Find where the given text appears and provide that cell's center as (X, Y) coordinate. 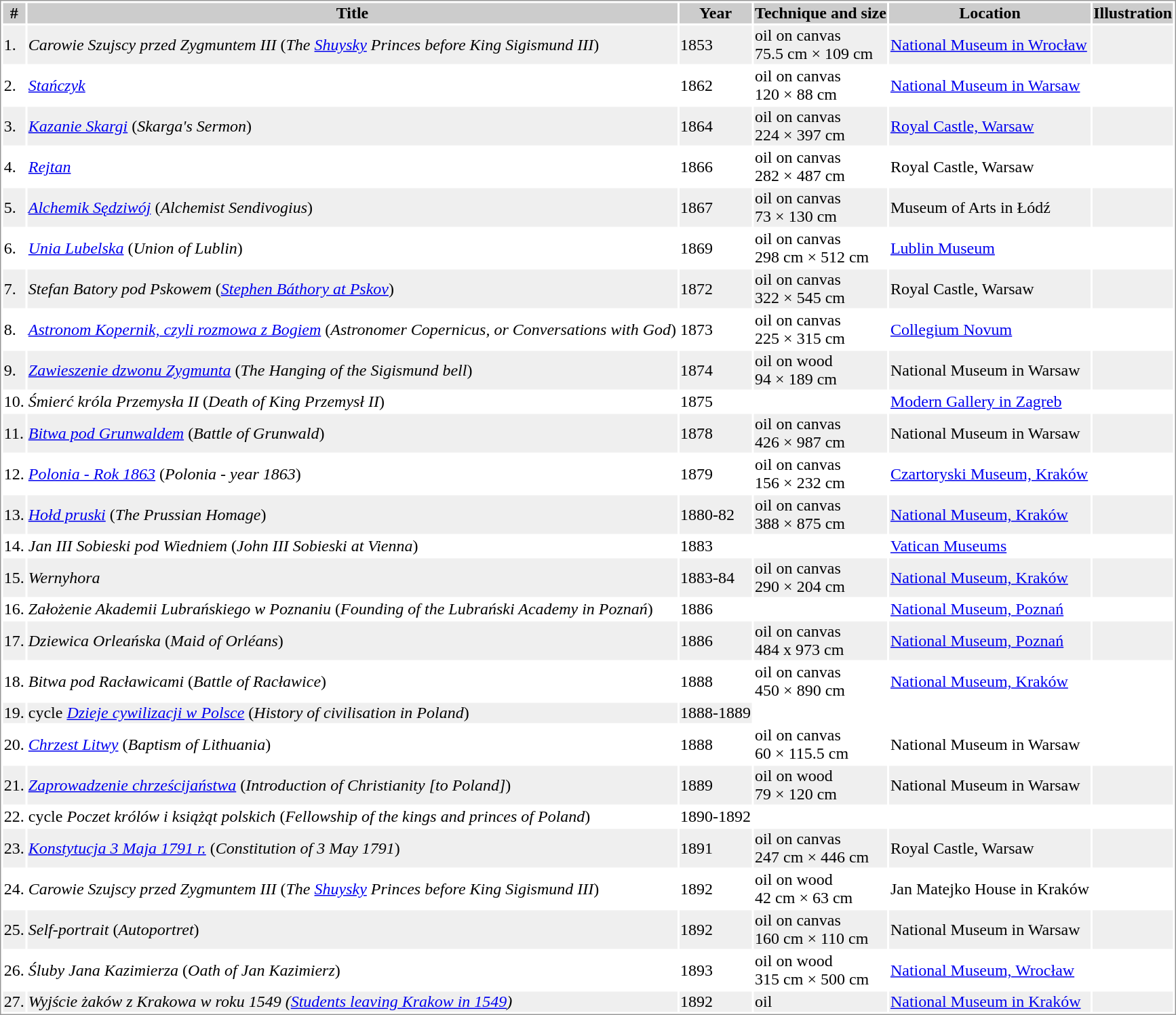
15. (14, 578)
Unia Lubelska (Union of Lublin) (352, 248)
National Museum in Wrocław (989, 45)
oil on wood315 cm × 500 cm (821, 970)
23. (14, 848)
oil on wood42 cm × 63 cm (821, 888)
25. (14, 929)
Wernyhora (352, 578)
12. (14, 473)
oil on wood79 × 120 cm (821, 785)
1867 (716, 207)
26. (14, 970)
1880-82 (716, 514)
oil on canvas298 cm × 512 cm (821, 248)
16. (14, 610)
1853 (716, 45)
Museum of Arts in Łódź (989, 207)
1883 (716, 546)
Założenie Akademii Lubrańskiego w Poznaniu (Founding of the Lubrański Academy in Poznań) (352, 610)
1890-1892 (716, 817)
oil on canvas120 × 88 cm (821, 85)
Collegium Novum (989, 330)
oil on canvas290 × 204 cm (821, 578)
1875 (716, 402)
Title (352, 13)
Bitwa pod Racławicami (Battle of Racławice) (352, 681)
1883-84 (716, 578)
7. (14, 289)
Stańczyk (352, 85)
oil on canvas156 × 232 cm (821, 473)
Kazanie Skargi (Skarga's Sermon) (352, 126)
Illustration (1133, 13)
9. (14, 370)
oil on canvas322 × 545 cm (821, 289)
Astronom Kopernik, czyli rozmowa z Bogiem (Astronomer Copernicus, or Conversations with God) (352, 330)
1864 (716, 126)
Vatican Museums (989, 546)
oil on canvas225 × 315 cm (821, 330)
Modern Gallery in Zagreb (989, 402)
1893 (716, 970)
Jan Matejko House in Kraków (989, 888)
Stefan Batory pod Pskowem (Stephen Báthory at Pskov) (352, 289)
National Museum, Wrocław (989, 970)
1879 (716, 473)
Self-portrait (Autoportret) (352, 929)
5. (14, 207)
18. (14, 681)
1888-1889 (716, 713)
cycle Poczet królów i książąt polskich (Fellowship of the kings and princes of Poland) (352, 817)
oil on wood94 × 189 cm (821, 370)
Konstytucja 3 Maja 1791 r. (Constitution of 3 May 1791) (352, 848)
oil on canvas388 × 875 cm (821, 514)
13. (14, 514)
Zaprowadzenie chrześcijaństwa (Introduction of Christianity [to Poland]) (352, 785)
Jan III Sobieski pod Wiedniem (John III Sobieski at Vienna) (352, 546)
24. (14, 888)
1891 (716, 848)
oil on canvas75.5 cm × 109 cm (821, 45)
27. (14, 1001)
1872 (716, 289)
Dziewica Orleańska (Maid of Orléans) (352, 640)
National Museum in Kraków (989, 1001)
Polonia - Rok 1863 (Polonia - year 1863) (352, 473)
1862 (716, 85)
oil on canvas60 × 115.5 cm (821, 744)
Hołd pruski (The Prussian Homage) (352, 514)
1. (14, 45)
14. (14, 546)
17. (14, 640)
Location (989, 13)
oil on canvas450 × 890 cm (821, 681)
21. (14, 785)
2. (14, 85)
10. (14, 402)
6. (14, 248)
1878 (716, 433)
Technique and size (821, 13)
oil on canvas426 × 987 cm (821, 433)
oil on canvas224 × 397 cm (821, 126)
Year (716, 13)
oil on canvas247 cm × 446 cm (821, 848)
Alchemik Sędziwój (Alchemist Sendivogius) (352, 207)
8. (14, 330)
1866 (716, 167)
Śluby Jana Kazimierza (Oath of Jan Kazimierz) (352, 970)
oil on canvas73 × 130 cm (821, 207)
19. (14, 713)
1874 (716, 370)
Śmierć króla Przemysła II (Death of King Przemysł II) (352, 402)
# (14, 13)
20. (14, 744)
oil on canvas282 × 487 cm (821, 167)
Zawieszenie dzwonu Zygmunta (The Hanging of the Sigismund bell) (352, 370)
1869 (716, 248)
Wyjście żaków z Krakowa w roku 1549 (Students leaving Krakow in 1549) (352, 1001)
cycle Dzieje cywilizacji w Polsce (History of civilisation in Poland) (352, 713)
Chrzest Litwy (Baptism of Lithuania) (352, 744)
1873 (716, 330)
oil on canvas 484 x 973 cm (821, 640)
11. (14, 433)
1889 (716, 785)
Bitwa pod Grunwaldem (Battle of Grunwald) (352, 433)
Rejtan (352, 167)
22. (14, 817)
oil on canvas160 cm × 110 cm (821, 929)
Lublin Museum (989, 248)
4. (14, 167)
3. (14, 126)
oil (821, 1001)
Czartoryski Museum, Kraków (989, 473)
